Return the (X, Y) coordinate for the center point of the cell that contains the specified text.  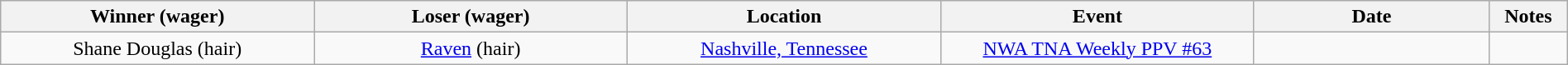
Event (1097, 17)
Location (784, 17)
Nashville, Tennessee (784, 48)
Notes (1528, 17)
Loser (wager) (471, 17)
Winner (wager) (157, 17)
Date (1371, 17)
Raven (hair) (471, 48)
NWA TNA Weekly PPV #63 (1097, 48)
Shane Douglas (hair) (157, 48)
